Provide the (X, Y) coordinate of the cell's center where the given text is located.  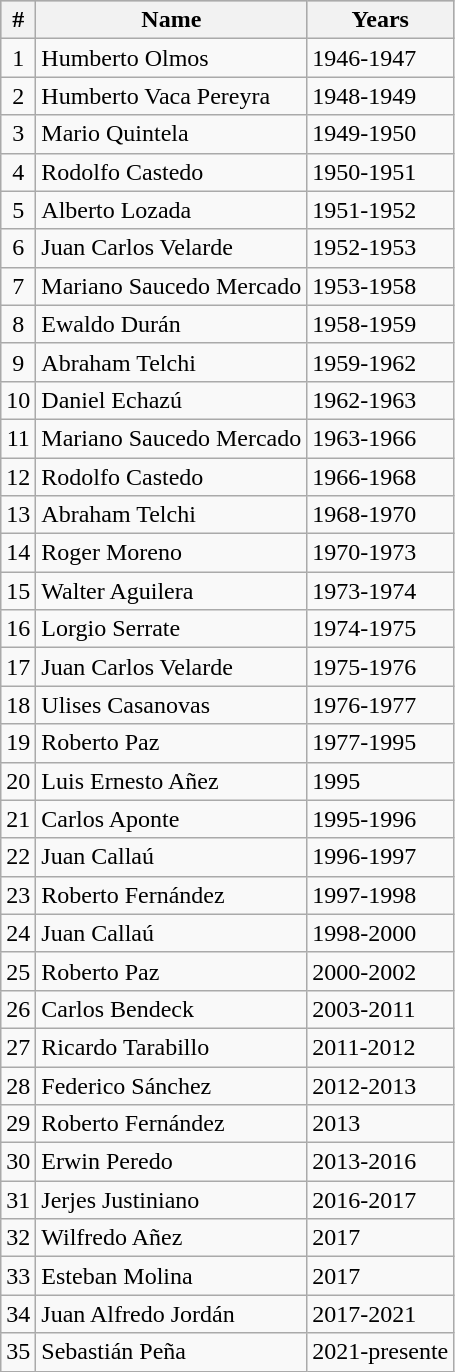
1997-1998 (380, 895)
1995 (380, 781)
Juan Alfredo Jordán (172, 1314)
6 (18, 248)
1951-1952 (380, 210)
29 (18, 1124)
1968-1970 (380, 515)
24 (18, 933)
33 (18, 1276)
Jerjes Justiniano (172, 1200)
23 (18, 895)
Lorgio Serrate (172, 629)
4 (18, 172)
1959-1962 (380, 362)
20 (18, 781)
19 (18, 743)
Name (172, 20)
Years (380, 20)
2013 (380, 1124)
32 (18, 1238)
Sebastián Peña (172, 1352)
Mario Quintela (172, 134)
25 (18, 971)
9 (18, 362)
8 (18, 324)
Walter Aguilera (172, 591)
12 (18, 477)
1966-1968 (380, 477)
17 (18, 667)
30 (18, 1162)
1970-1973 (380, 553)
# (18, 20)
22 (18, 857)
1948-1949 (380, 96)
1995-1996 (380, 819)
Esteban Molina (172, 1276)
Humberto Vaca Pereyra (172, 96)
28 (18, 1085)
1946-1947 (380, 58)
Roger Moreno (172, 553)
31 (18, 1200)
2 (18, 96)
2013-2016 (380, 1162)
Humberto Olmos (172, 58)
10 (18, 400)
26 (18, 1009)
5 (18, 210)
Ewaldo Durán (172, 324)
1998-2000 (380, 933)
Carlos Aponte (172, 819)
1950-1951 (380, 172)
1958-1959 (380, 324)
1975-1976 (380, 667)
Carlos Bendeck (172, 1009)
Luis Ernesto Añez (172, 781)
2016-2017 (380, 1200)
2017-2021 (380, 1314)
Daniel Echazú (172, 400)
35 (18, 1352)
21 (18, 819)
2021-presente (380, 1352)
Ulises Casanovas (172, 705)
1 (18, 58)
1952-1953 (380, 248)
1996-1997 (380, 857)
2011-2012 (380, 1047)
13 (18, 515)
2000-2002 (380, 971)
Alberto Lozada (172, 210)
15 (18, 591)
11 (18, 438)
1963-1966 (380, 438)
1953-1958 (380, 286)
16 (18, 629)
18 (18, 705)
1973-1974 (380, 591)
14 (18, 553)
Wilfredo Añez (172, 1238)
1974-1975 (380, 629)
27 (18, 1047)
Erwin Peredo (172, 1162)
1962-1963 (380, 400)
2003-2011 (380, 1009)
Ricardo Tarabillo (172, 1047)
Federico Sánchez (172, 1085)
1977-1995 (380, 743)
1976-1977 (380, 705)
7 (18, 286)
34 (18, 1314)
3 (18, 134)
1949-1950 (380, 134)
2012-2013 (380, 1085)
